Capture the cell that displays the provided text and extract its [x, y] central coordinate. 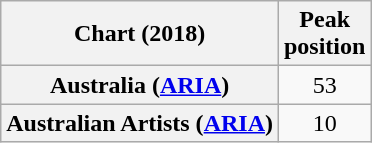
10 [324, 123]
Peakposition [324, 34]
Australia (ARIA) [140, 85]
53 [324, 85]
Chart (2018) [140, 34]
Australian Artists (ARIA) [140, 123]
